Detect which cell encompasses the target text, then output its (x, y) center coordinate. 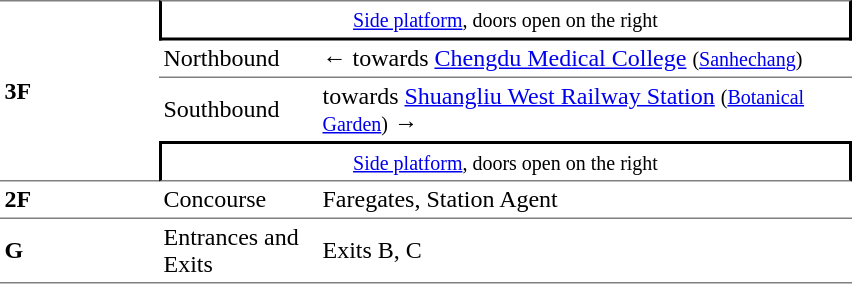
Northbound (238, 59)
Faregates, Station Agent (585, 201)
Entrances and Exits (238, 251)
Concourse (238, 201)
towards Shuangliu West Railway Station (Botanical Garden) → (585, 110)
3F (80, 91)
G (80, 251)
Southbound (238, 110)
2F (80, 201)
Exits B, C (585, 251)
← towards Chengdu Medical College (Sanhechang) (585, 59)
